Find where the given text appears and provide that cell's center as [X, Y] coordinate. 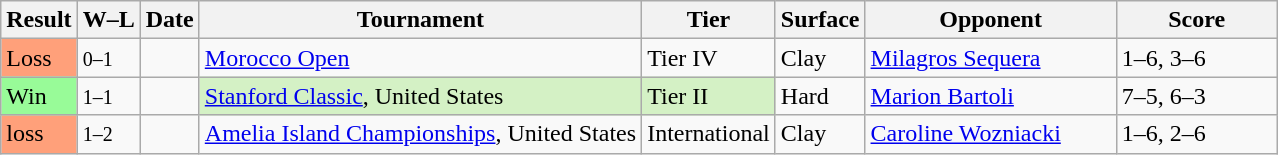
1–6, 2–6 [1196, 134]
International [709, 134]
Morocco Open [420, 58]
1–2 [108, 134]
Amelia Island Championships, United States [420, 134]
0–1 [108, 58]
1–1 [108, 96]
Marion Bartoli [990, 96]
W–L [108, 20]
Stanford Classic, United States [420, 96]
loss [39, 134]
Result [39, 20]
Hard [820, 96]
Loss [39, 58]
1–6, 3–6 [1196, 58]
Tournament [420, 20]
7–5, 6–3 [1196, 96]
Opponent [990, 20]
Surface [820, 20]
Caroline Wozniacki [990, 134]
Tier II [709, 96]
Milagros Sequera [990, 58]
Tier [709, 20]
Score [1196, 20]
Tier IV [709, 58]
Date [170, 20]
Win [39, 96]
